Detect which cell encompasses the target text, then output its [x, y] center coordinate. 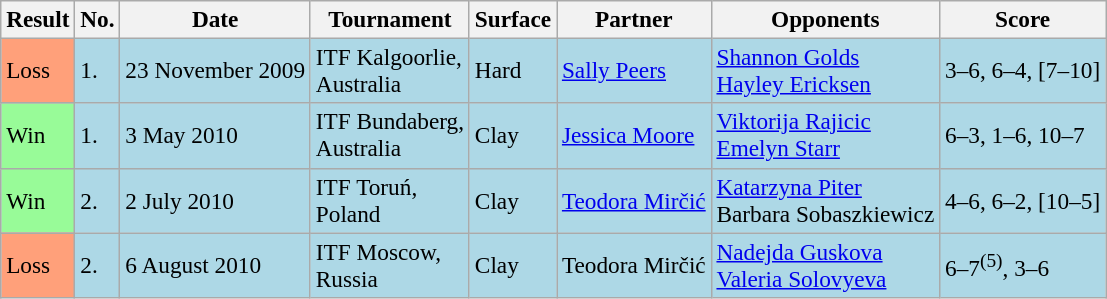
Result [38, 19]
Shannon Golds Hayley Ericksen [826, 70]
ITF Kalgoorlie, Australia [390, 70]
23 November 2009 [215, 70]
ITF Bundaberg, Australia [390, 136]
No. [98, 19]
Opponents [826, 19]
6–3, 1–6, 10–7 [1023, 136]
Surface [512, 19]
Partner [634, 19]
2 July 2010 [215, 200]
4–6, 6–2, [10–5] [1023, 200]
Sally Peers [634, 70]
Hard [512, 70]
6–7(5), 3–6 [1023, 264]
Viktorija Rajicic Emelyn Starr [826, 136]
Date [215, 19]
Score [1023, 19]
3–6, 6–4, [7–10] [1023, 70]
Katarzyna Piter Barbara Sobaszkiewicz [826, 200]
Tournament [390, 19]
6 August 2010 [215, 264]
ITF Moscow, Russia [390, 264]
ITF Toruń, Poland [390, 200]
3 May 2010 [215, 136]
Nadejda Guskova Valeria Solovyeva [826, 264]
Jessica Moore [634, 136]
